Identify which cell holds the provided text, then report its (x, y) central coordinate. 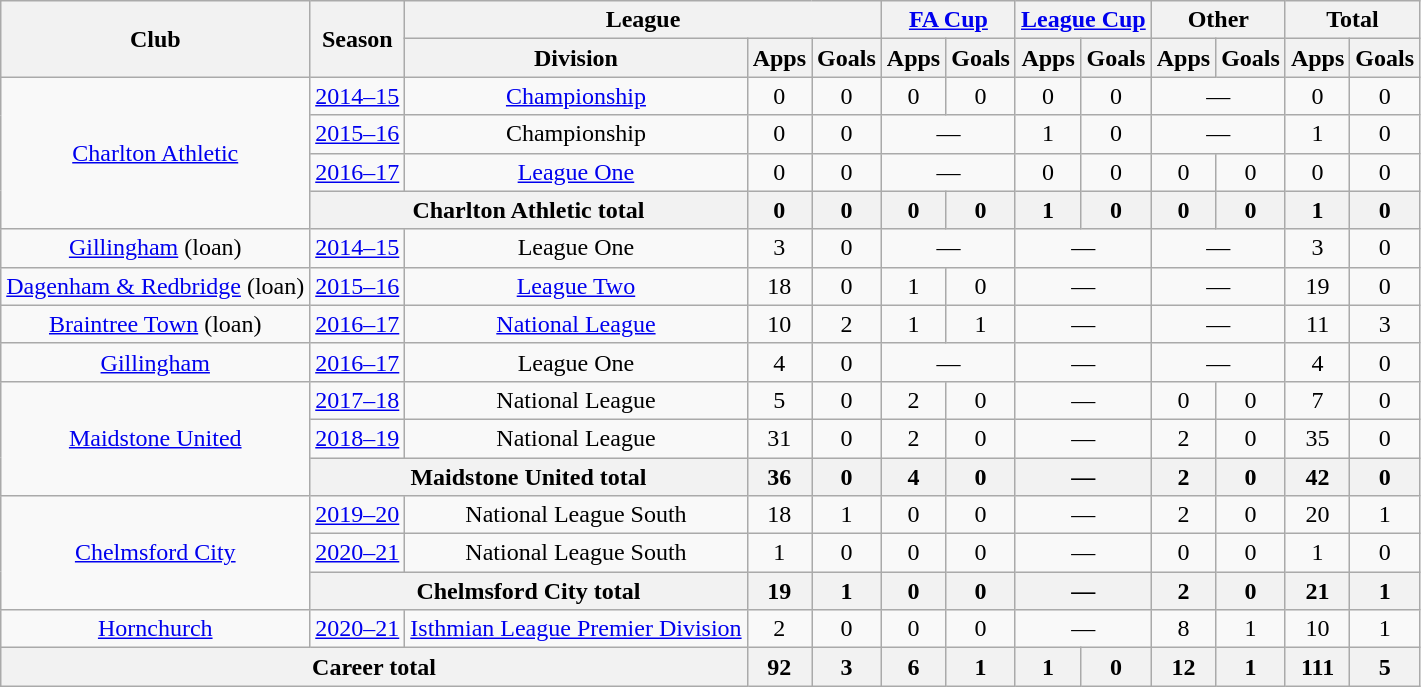
42 (1317, 477)
Isthmian League Premier Division (576, 629)
Maidstone United (156, 438)
Braintree Town (loan) (156, 324)
Chelmsford City (156, 553)
2017–18 (358, 400)
6 (913, 667)
8 (1183, 629)
92 (779, 667)
2018–19 (358, 438)
Hornchurch (156, 629)
Gillingham (loan) (156, 248)
League Two (576, 286)
League Cup (1083, 20)
Other (1218, 20)
Charlton Athletic (156, 153)
Total (1352, 20)
League (644, 20)
Season (358, 39)
Career total (374, 667)
11 (1317, 324)
31 (779, 438)
FA Cup (948, 20)
Maidstone United total (528, 477)
Charlton Athletic total (528, 210)
21 (1317, 591)
20 (1317, 515)
111 (1317, 667)
Chelmsford City total (528, 591)
36 (779, 477)
35 (1317, 438)
12 (1183, 667)
Division (576, 58)
Club (156, 39)
Dagenham & Redbridge (loan) (156, 286)
7 (1317, 400)
Gillingham (156, 362)
2019–20 (358, 515)
